Detect which cell encompasses the target text, then output its (X, Y) center coordinate. 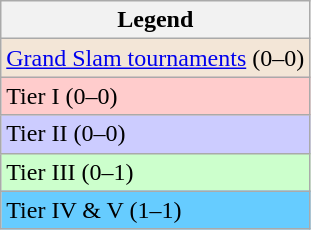
Legend (156, 20)
Tier II (0–0) (156, 134)
Tier IV & V (1–1) (156, 210)
Tier III (0–1) (156, 172)
Tier I (0–0) (156, 96)
Grand Slam tournaments (0–0) (156, 58)
